Extract the (X, Y) coordinate from the center of the cell holding the provided text.  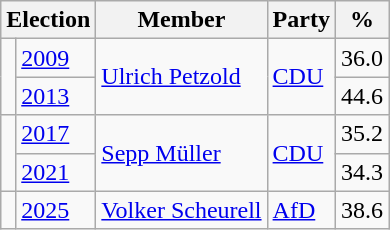
2017 (56, 134)
44.6 (362, 96)
2025 (56, 210)
2009 (56, 58)
2013 (56, 96)
AfD (301, 210)
34.3 (362, 172)
Election (48, 20)
Volker Scheurell (182, 210)
38.6 (362, 210)
% (362, 20)
36.0 (362, 58)
Sepp Müller (182, 153)
35.2 (362, 134)
Party (301, 20)
Ulrich Petzold (182, 77)
Member (182, 20)
2021 (56, 172)
